Locate the cell with the specified text and output its [x, y] center coordinate. 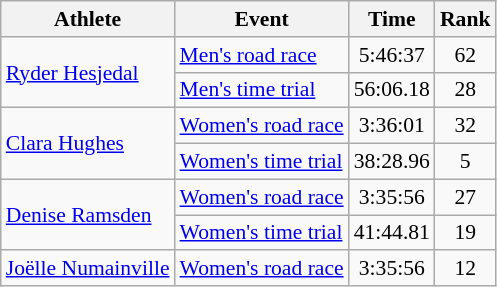
5 [466, 162]
38:28.96 [392, 162]
Event [262, 19]
5:46:37 [392, 55]
56:06.18 [392, 90]
Time [392, 19]
41:44.81 [392, 233]
Rank [466, 19]
12 [466, 269]
Clara Hughes [88, 144]
27 [466, 197]
Men's road race [262, 55]
3:36:01 [392, 126]
62 [466, 55]
Ryder Hesjedal [88, 72]
Men's time trial [262, 90]
Denise Ramsden [88, 214]
32 [466, 126]
Athlete [88, 19]
19 [466, 233]
28 [466, 90]
Joëlle Numainville [88, 269]
